Find where the given text appears and provide that cell's center as (X, Y) coordinate. 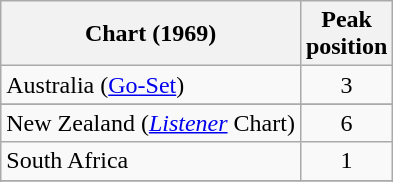
Australia (Go-Set) (151, 85)
6 (346, 123)
New Zealand (Listener Chart) (151, 123)
Peakposition (346, 34)
Chart (1969) (151, 34)
South Africa (151, 161)
3 (346, 85)
1 (346, 161)
